Output the (X, Y) coordinate of the center of the cell containing the given text.  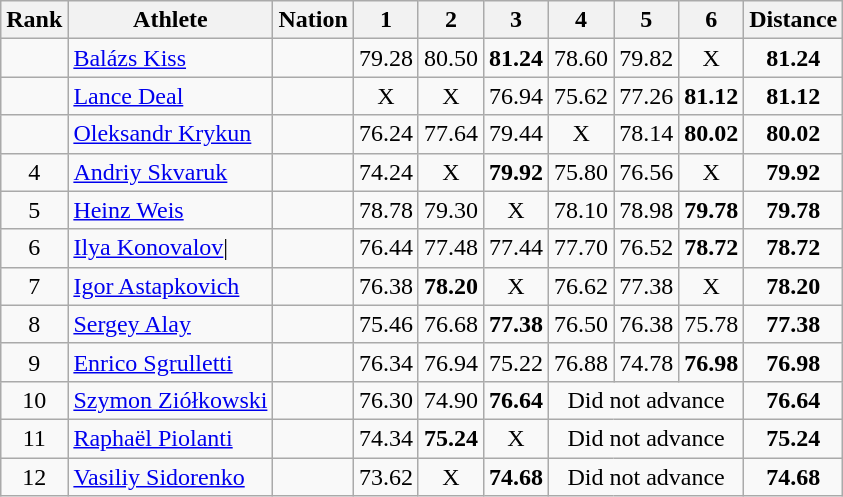
76.34 (386, 362)
76.68 (450, 324)
9 (34, 362)
78.60 (582, 58)
Balázs Kiss (170, 58)
Szymon Ziółkowski (170, 400)
76.30 (386, 400)
2 (450, 20)
75.78 (712, 324)
75.22 (516, 362)
78.10 (582, 210)
74.24 (386, 172)
Vasiliy Sidorenko (170, 477)
76.88 (582, 362)
76.52 (646, 248)
Raphaël Piolanti (170, 438)
73.62 (386, 477)
77.44 (516, 248)
Rank (34, 20)
Nation (313, 20)
77.70 (582, 248)
76.56 (646, 172)
10 (34, 400)
74.78 (646, 362)
Oleksandr Krykun (170, 134)
76.44 (386, 248)
79.44 (516, 134)
79.28 (386, 58)
1 (386, 20)
79.30 (450, 210)
7 (34, 286)
Distance (794, 20)
78.14 (646, 134)
12 (34, 477)
Andriy Skvaruk (170, 172)
Athlete (170, 20)
77.26 (646, 96)
76.50 (582, 324)
77.48 (450, 248)
Lance Deal (170, 96)
74.90 (450, 400)
Ilya Konovalov| (170, 248)
75.80 (582, 172)
76.62 (582, 286)
78.98 (646, 210)
76.24 (386, 134)
Heinz Weis (170, 210)
Igor Astapkovich (170, 286)
11 (34, 438)
77.64 (450, 134)
Sergey Alay (170, 324)
80.50 (450, 58)
8 (34, 324)
75.46 (386, 324)
79.82 (646, 58)
74.34 (386, 438)
78.78 (386, 210)
3 (516, 20)
75.62 (582, 96)
Enrico Sgrulletti (170, 362)
